Detect which cell encompasses the target text, then output its [X, Y] center coordinate. 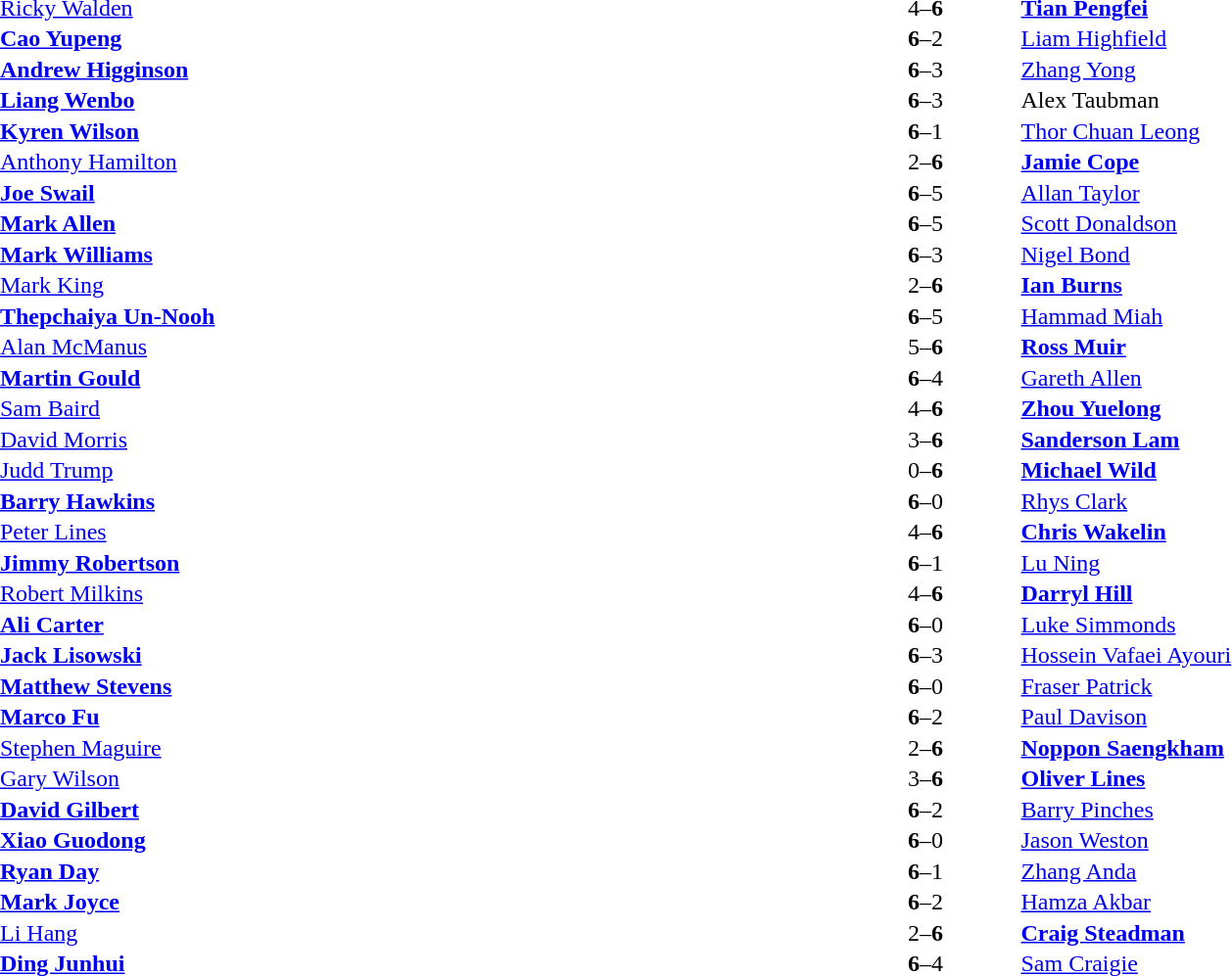
5–6 [924, 348]
0–6 [924, 471]
6–4 [924, 378]
